Return (X, Y) of the center of cell containing provided text 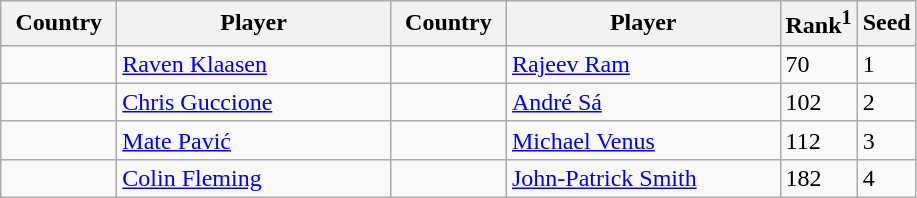
2 (886, 102)
102 (818, 102)
Mate Pavić (254, 140)
Colin Fleming (254, 178)
Chris Guccione (254, 102)
70 (818, 64)
Rajeev Ram (643, 64)
182 (818, 178)
Seed (886, 24)
4 (886, 178)
3 (886, 140)
John-Patrick Smith (643, 178)
André Sá (643, 102)
Rank1 (818, 24)
Raven Klaasen (254, 64)
112 (818, 140)
1 (886, 64)
Michael Venus (643, 140)
